Provide the (X, Y) coordinate of the cell's center where the given text is located.  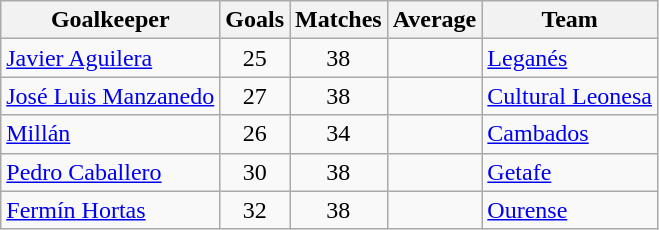
25 (255, 58)
Matches (339, 20)
30 (255, 172)
Javier Aguilera (110, 58)
32 (255, 210)
Getafe (570, 172)
Pedro Caballero (110, 172)
Goalkeeper (110, 20)
Cambados (570, 134)
Cultural Leonesa (570, 96)
Fermín Hortas (110, 210)
José Luis Manzanedo (110, 96)
34 (339, 134)
26 (255, 134)
Team (570, 20)
Goals (255, 20)
Leganés (570, 58)
Millán (110, 134)
Ourense (570, 210)
Average (434, 20)
27 (255, 96)
